Output the (x, y) coordinate of the center of the cell containing the given text.  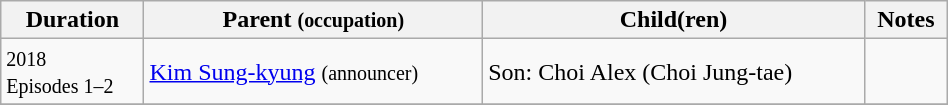
Child(ren) (674, 20)
2018Episodes 1–2 (72, 72)
Kim Sung-kyung (announcer) (314, 72)
Duration (72, 20)
Parent (occupation) (314, 20)
Son: Choi Alex (Choi Jung-tae) (674, 72)
Notes (906, 20)
